From the cell containing the given text, extract its center point as (X, Y) coordinate. 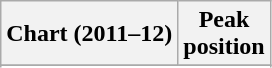
Chart (2011–12) (90, 34)
Peakposition (224, 34)
